Capture the cell that displays the provided text and extract its [x, y] central coordinate. 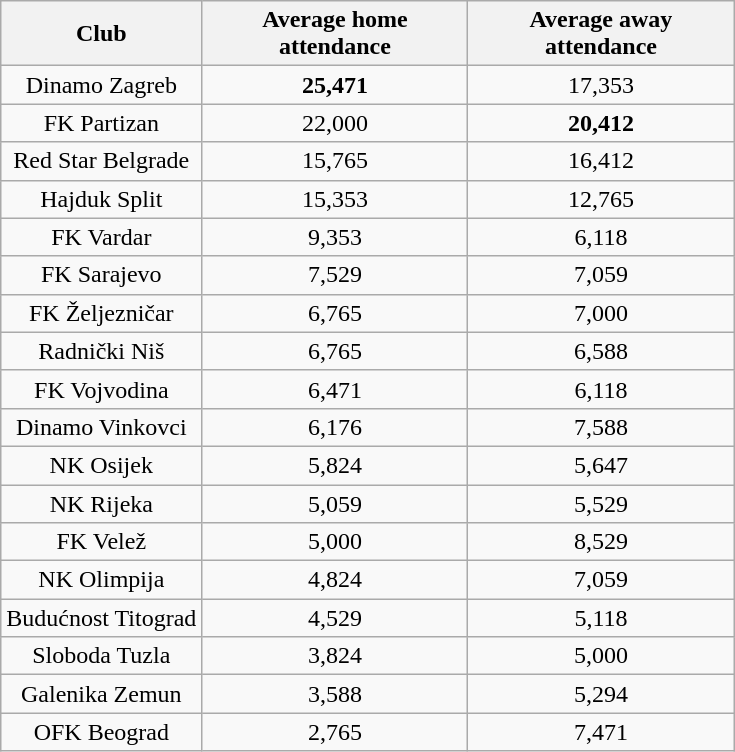
25,471 [335, 85]
4,824 [335, 580]
6,471 [335, 389]
Average home attendance [335, 34]
3,824 [335, 656]
15,353 [335, 199]
Dinamo Zagreb [102, 85]
5,647 [601, 465]
FK Velež [102, 542]
FK Partizan [102, 123]
6,176 [335, 427]
5,824 [335, 465]
7,000 [601, 313]
NK Rijeka [102, 503]
FK Željezničar [102, 313]
8,529 [601, 542]
Radnički Niš [102, 351]
Hajduk Split [102, 199]
7,588 [601, 427]
4,529 [335, 618]
Galenika Zemun [102, 694]
12,765 [601, 199]
FK Vojvodina [102, 389]
7,529 [335, 275]
Red Star Belgrade [102, 161]
Dinamo Vinkovci [102, 427]
15,765 [335, 161]
5,529 [601, 503]
Budućnost Titograd [102, 618]
6,588 [601, 351]
OFK Beograd [102, 732]
5,118 [601, 618]
20,412 [601, 123]
Club [102, 34]
7,471 [601, 732]
FK Sarajevo [102, 275]
17,353 [601, 85]
2,765 [335, 732]
NK Osijek [102, 465]
22,000 [335, 123]
5,294 [601, 694]
5,059 [335, 503]
16,412 [601, 161]
FK Vardar [102, 237]
Average away attendance [601, 34]
9,353 [335, 237]
NK Olimpija [102, 580]
3,588 [335, 694]
Sloboda Tuzla [102, 656]
